Return (X, Y) of the center of cell containing provided text 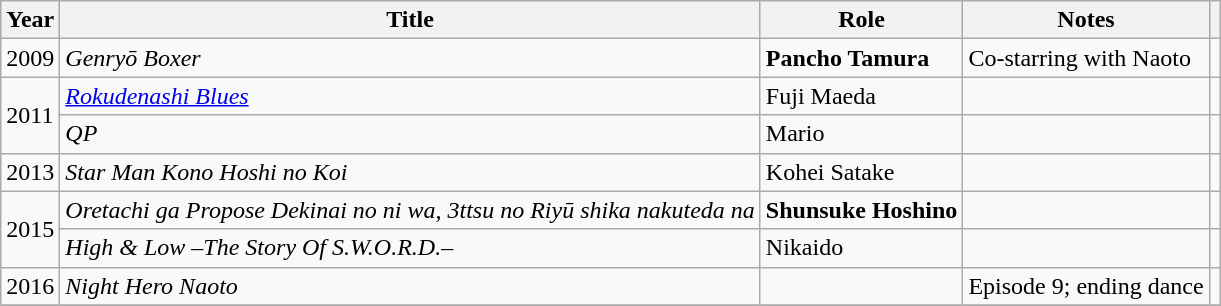
Fuji Maeda (862, 96)
Oretachi ga Propose Dekinai no ni wa, 3ttsu no Riyū shika nakuteda na (410, 210)
Title (410, 20)
High & Low –The Story Of S.W.O.R.D.– (410, 248)
2015 (30, 229)
QP (410, 134)
Kohei Satake (862, 172)
Mario (862, 134)
Co-starring with Naoto (1086, 58)
Night Hero Naoto (410, 286)
Rokudenashi Blues (410, 96)
Shunsuke Hoshino (862, 210)
2013 (30, 172)
Pancho Tamura (862, 58)
Role (862, 20)
2011 (30, 115)
Year (30, 20)
Genryō Boxer (410, 58)
2016 (30, 286)
2009 (30, 58)
Star Man Kono Hoshi no Koi (410, 172)
Nikaido (862, 248)
Episode 9; ending dance (1086, 286)
Notes (1086, 20)
